Provide the (X, Y) coordinate of the cell's center where the given text is located.  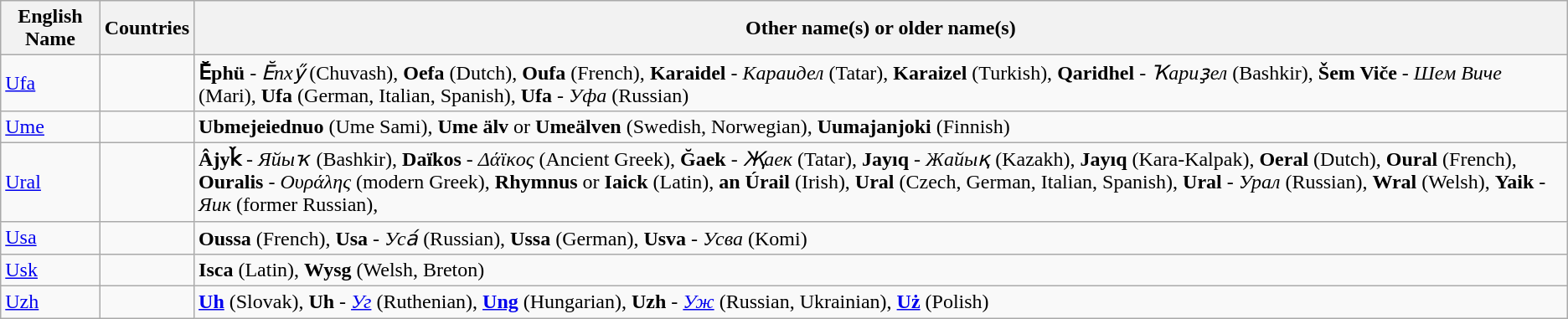
Ural (50, 182)
Usk (50, 270)
Ufa (50, 84)
Oussa (French), Usa - Уса́ (Russian), Ussa (German), Usva - Усва (Komi) (881, 238)
English Name (50, 28)
Other name(s) or older name(s) (881, 28)
Isca (Latin), Wysg (Welsh, Breton) (881, 270)
Ume (50, 126)
Usa (50, 238)
Uh (Slovak), Uh - Уг (Ruthenian), Ung (Hungarian), Uzh - Уж (Russian, Ukrainian), Uż (Polish) (881, 302)
Countries (147, 28)
Ubmejeiednuo (Ume Sami), Ume älv or Umeälven (Swedish, Norwegian), Uumajanjoki (Finnish) (881, 126)
Uzh (50, 302)
